Identify which cell holds the provided text, then report its [X, Y] central coordinate. 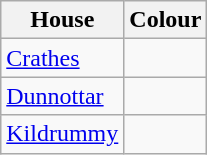
House [62, 20]
Crathes [62, 58]
Kildrummy [62, 134]
Dunnottar [62, 96]
Colour [166, 20]
